Return the (x, y) coordinate for the center point of the cell that contains the specified text.  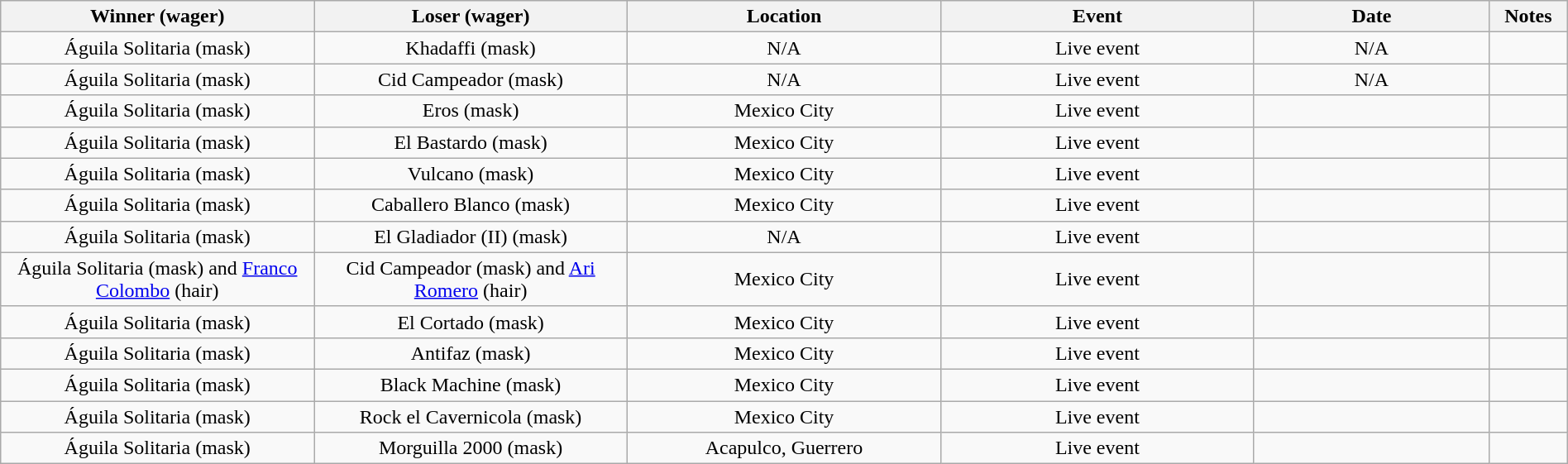
El Cortado (mask) (471, 322)
El Bastardo (mask) (471, 142)
Morguilla 2000 (mask) (471, 448)
El Gladiador (II) (mask) (471, 237)
Loser (wager) (471, 17)
Date (1371, 17)
Caballero Blanco (mask) (471, 205)
Vulcano (mask) (471, 174)
Águila Solitaria (mask) and Franco Colombo (hair) (157, 280)
Notes (1528, 17)
Khadaffi (mask) (471, 48)
Cid Campeador (mask) (471, 79)
Event (1097, 17)
Eros (mask) (471, 111)
Rock el Cavernicola (mask) (471, 416)
Location (784, 17)
Antifaz (mask) (471, 353)
Black Machine (mask) (471, 385)
Acapulco, Guerrero (784, 448)
Winner (wager) (157, 17)
Cid Campeador (mask) and Ari Romero (hair) (471, 280)
